Provide the (x, y) coordinate of the cell's center where the given text is located.  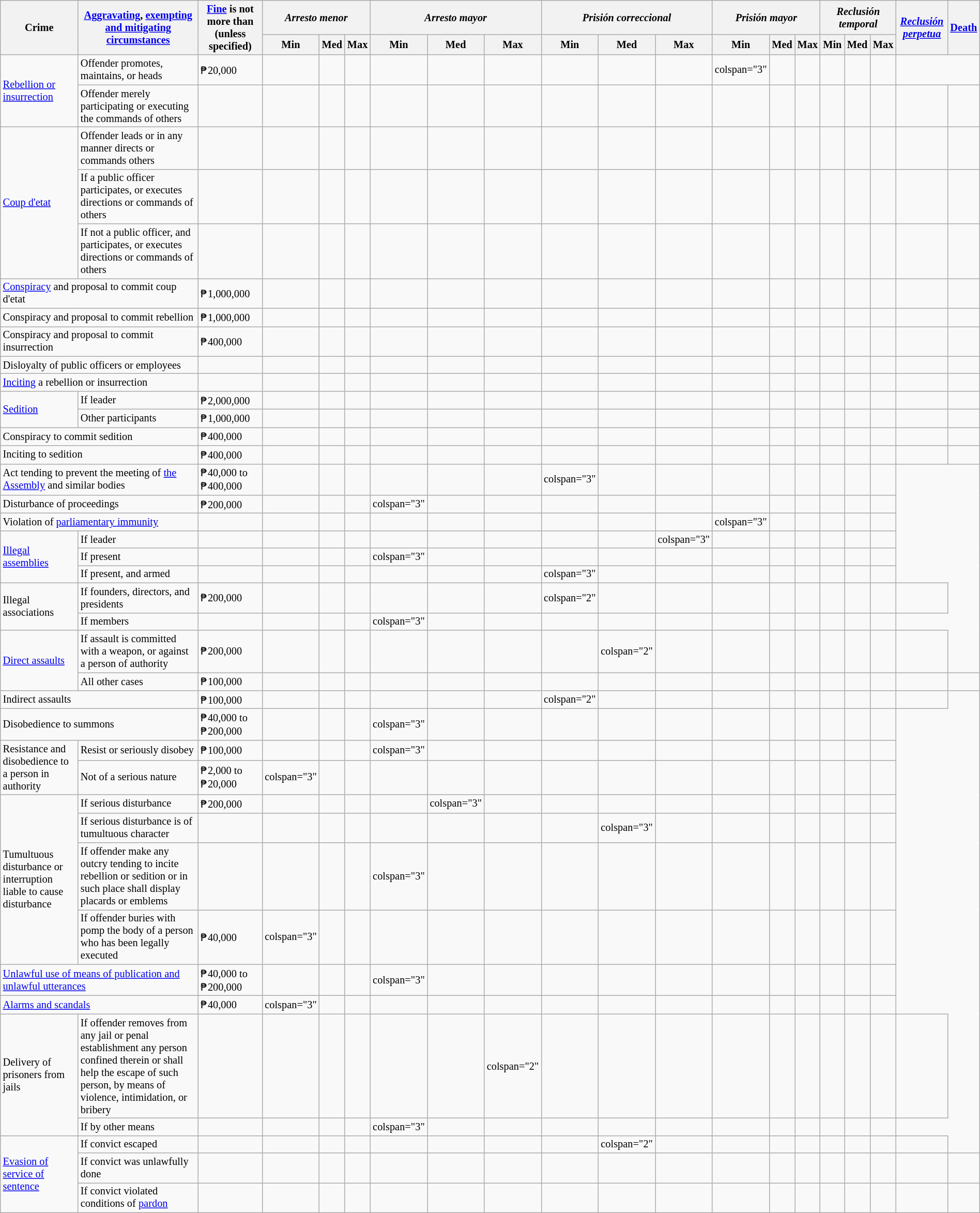
Sedition (39, 409)
Conspiracy and proposal to commit coup d'etat (99, 293)
Resist or seriously disobey (139, 750)
If present (139, 557)
If present, and armed (139, 574)
Illegal assemblies (39, 556)
Crime (39, 27)
If offender buries with pomp the body of a person who has been legally executed (139, 937)
If serious disturbance (139, 803)
Conspiracy and proposal to commit insurrection (99, 341)
Disobedience to summons (99, 724)
Violation of parliamentary immunity (99, 522)
Arresto menor (316, 18)
Death (963, 27)
₱2,000 to ₱20,000 (231, 778)
Reclusión perpetua (922, 27)
Offender promotes, maintains, or heads (139, 70)
Offender merely participating or executing the commands of others (139, 106)
Not of a serious nature (139, 778)
Resistance and disobedience to a person in authority (39, 767)
If convict escaped (139, 1144)
If convict was unlawfully done (139, 1168)
Indirect assaults (99, 699)
Illegal associations (39, 606)
Inciting a rebellion or insurrection (99, 382)
If assault is committed with a weapon, or against a person of authority (139, 651)
Arresto mayor (456, 18)
If by other means (139, 1127)
₱2,000,000 (231, 400)
₱40,000 to ₱400,000 (231, 480)
If members (139, 621)
If not a public officer, and participates, or executes directions or commands of others (139, 251)
Evasion of service of sentence (39, 1174)
Prisión correccional (626, 18)
If offender make any outcry tending to incite rebellion or sedition or in such place shall display placards or emblems (139, 876)
Offender leads or in any manner directs or commands others (139, 148)
Inciting to sedition (99, 455)
Fine is not more than (unless specified) (231, 27)
All other cases (139, 681)
Conspiracy to commit sedition (99, 436)
If a public officer participates, or executes directions or commands of others (139, 196)
Disturbance of proceedings (99, 504)
If founders, directors, and presidents (139, 598)
If serious disturbance is of tumultuous character (139, 828)
If convict violated conditions of pardon (139, 1197)
Alarms and scandals (99, 1005)
Reclusión temporal (858, 18)
Coup d'etat (39, 203)
Delivery of prisoners from jails (39, 1074)
Conspiracy and proposal to commit rebellion (99, 317)
Tumultuous disturbance or interruption liable to cause disturbance (39, 880)
Rebellion or insurrection (39, 91)
₱20,000 (231, 70)
Other participants (139, 418)
Unlawful use of means of publication and unlawful utterances (99, 980)
Act tending to prevent the meeting of the Assembly and similar bodies (99, 480)
Direct assaults (39, 660)
Aggravating, exempting and mitigating circumstances (139, 27)
Disloyalty of public officers or employees (99, 365)
Prisión mayor (766, 18)
